Scan for the cell matching the given text and deliver its (X, Y) coordinate at center. 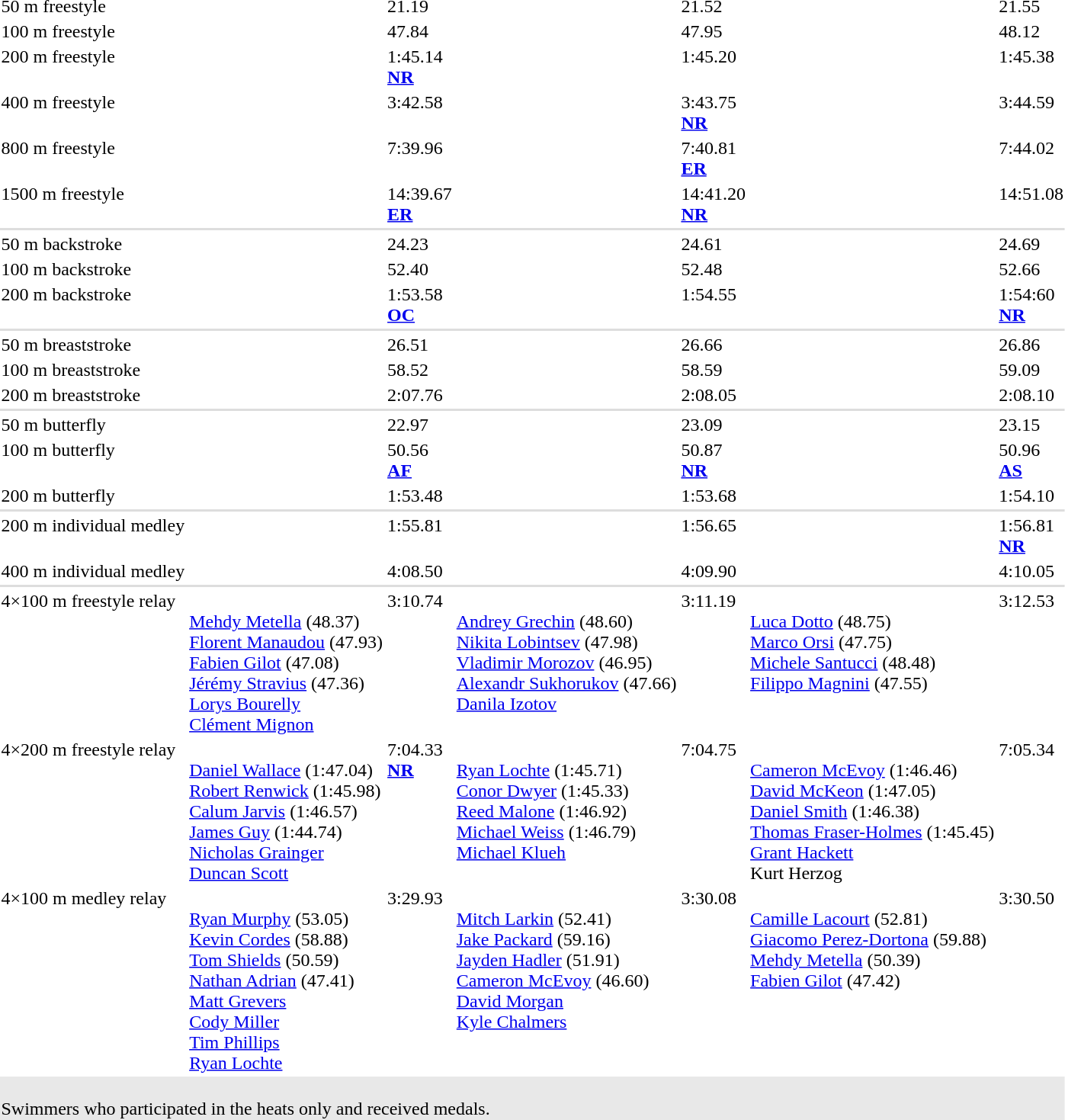
50 m butterfly (93, 425)
23.15 (1031, 425)
4:08.50 (420, 571)
26.66 (714, 345)
Mitch Larkin (52.41)Jake Packard (59.16)Jayden Hadler (51.91)Cameron McEvoy (46.60)David MorganKyle Chalmers (566, 980)
50 m backstroke (93, 244)
800 m freestyle (93, 159)
Daniel Wallace (1:47.04)Robert Renwick (1:45.98)Calum Jarvis (1:46.57)James Guy (1:44.74)Nicholas GraingerDuncan Scott (287, 811)
Swimmers who participated in the heats only and received medals. (532, 1098)
50.96AS (1031, 461)
3:29.93 (420, 980)
Andrey Grechin (48.60)Nikita Lobintsev (47.98)Vladimir Morozov (46.95)Alexandr Sukhorukov (47.66)Danila Izotov (566, 663)
2:07.76 (420, 395)
200 m butterfly (93, 496)
26.86 (1031, 345)
3:11.19 (714, 663)
7:39.96 (420, 159)
1:53.68 (714, 496)
23.09 (714, 425)
14:51.08 (1031, 204)
3:44.59 (1031, 113)
3:30.08 (714, 980)
47.95 (714, 31)
4:10.05 (1031, 571)
100 m breaststroke (93, 370)
14:41.20NR (714, 204)
50.56AF (420, 461)
4×100 m freestyle relay (93, 663)
3:43.75NR (714, 113)
4:09.90 (714, 571)
400 m individual medley (93, 571)
Cameron McEvoy (1:46.46)David McKeon (1:47.05)Daniel Smith (1:46.38)Thomas Fraser-Holmes (1:45.45)Grant HackettKurt Herzog (872, 811)
3:30.50 (1031, 980)
50.87NR (714, 461)
1:54.10 (1031, 496)
200 m individual medley (93, 535)
26.51 (420, 345)
100 m backstroke (93, 269)
1:45.38 (1031, 67)
7:04.75 (714, 811)
50 m breaststroke (93, 345)
100 m butterfly (93, 461)
1:54:60NR (1031, 305)
4×100 m medley relay (93, 980)
59.09 (1031, 370)
Ryan Lochte (1:45.71)Conor Dwyer (1:45.33)Reed Malone (1:46.92)Michael Weiss (1:46.79)Michael Klueh (566, 811)
1:45.14NR (420, 67)
1:56.65 (714, 535)
1:54.55 (714, 305)
7:40.81ER (714, 159)
3:42.58 (420, 113)
2:08.05 (714, 395)
1:53.58OC (420, 305)
24.69 (1031, 244)
58.52 (420, 370)
24.23 (420, 244)
200 m backstroke (93, 305)
3:10.74 (420, 663)
58.59 (714, 370)
4×200 m freestyle relay (93, 811)
100 m freestyle (93, 31)
24.61 (714, 244)
Ryan Murphy (53.05)Kevin Cordes (58.88)Tom Shields (50.59)Nathan Adrian (47.41)Matt GreversCody MillerTim PhillipsRyan Lochte (287, 980)
52.48 (714, 269)
1500 m freestyle (93, 204)
7:05.34 (1031, 811)
7:04.33NR (420, 811)
Luca Dotto (48.75)Marco Orsi (47.75)Michele Santucci (48.48)Filippo Magnini (47.55) (872, 663)
1:56.81NR (1031, 535)
1:55.81 (420, 535)
52.40 (420, 269)
400 m freestyle (93, 113)
200 m freestyle (93, 67)
14:39.67ER (420, 204)
7:44.02 (1031, 159)
Mehdy Metella (48.37)Florent Manaudou (47.93)Fabien Gilot (47.08)Jérémy Stravius (47.36)Lorys BourellyClément Mignon (287, 663)
Camille Lacourt (52.81)Giacomo Perez-Dortona (59.88)Mehdy Metella (50.39)Fabien Gilot (47.42) (872, 980)
1:45.20 (714, 67)
48.12 (1031, 31)
47.84 (420, 31)
1:53.48 (420, 496)
52.66 (1031, 269)
200 m breaststroke (93, 395)
22.97 (420, 425)
3:12.53 (1031, 663)
2:08.10 (1031, 395)
